Capture the cell that displays the provided text and extract its (x, y) central coordinate. 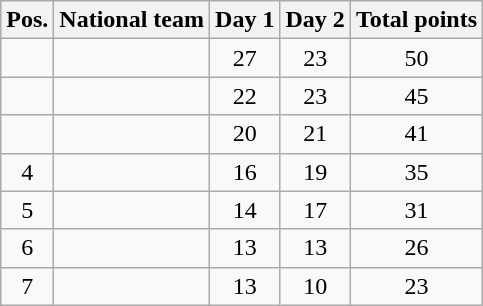
Day 2 (315, 20)
22 (245, 96)
26 (416, 248)
20 (245, 134)
19 (315, 172)
17 (315, 210)
21 (315, 134)
14 (245, 210)
10 (315, 286)
Day 1 (245, 20)
31 (416, 210)
27 (245, 58)
4 (28, 172)
45 (416, 96)
35 (416, 172)
7 (28, 286)
16 (245, 172)
6 (28, 248)
Total points (416, 20)
5 (28, 210)
50 (416, 58)
Pos. (28, 20)
41 (416, 134)
National team (132, 20)
